Extract the [x, y] coordinate from the center of the cell holding the provided text.  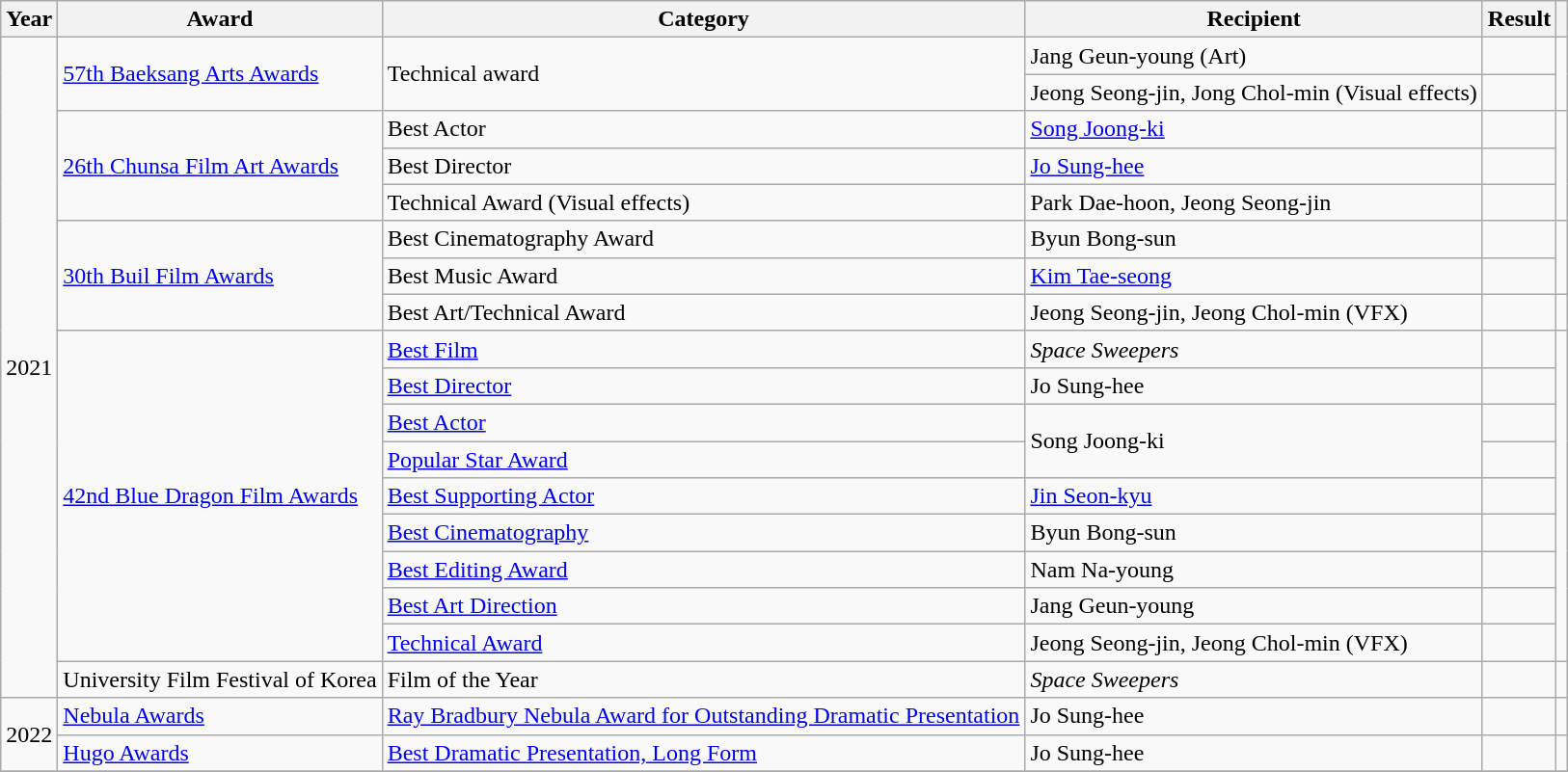
Best Supporting Actor [704, 496]
Technical award [704, 74]
Result [1519, 19]
Film of the Year [704, 679]
Year [29, 19]
Nebula Awards [220, 716]
Jin Seon-kyu [1254, 496]
Kim Tae-seong [1254, 276]
57th Baeksang Arts Awards [220, 74]
Best Cinematography Award [704, 239]
Jeong Seong-jin, Jong Chol-min (Visual effects) [1254, 93]
Nam Na-young [1254, 570]
2021 [29, 368]
26th Chunsa Film Art Awards [220, 166]
Recipient [1254, 19]
Technical Award [704, 643]
Best Art Direction [704, 606]
University Film Festival of Korea [220, 679]
42nd Blue Dragon Film Awards [220, 495]
Best Music Award [704, 276]
Technical Award (Visual effects) [704, 202]
Best Art/Technical Award [704, 312]
2022 [29, 734]
Hugo Awards [220, 753]
30th Buil Film Awards [220, 276]
Best Dramatic Presentation, Long Form [704, 753]
Award [220, 19]
Category [704, 19]
Jang Geun-young (Art) [1254, 56]
Park Dae-hoon, Jeong Seong-jin [1254, 202]
Jang Geun-young [1254, 606]
Best Editing Award [704, 570]
Ray Bradbury Nebula Award for Outstanding Dramatic Presentation [704, 716]
Best Film [704, 349]
Popular Star Award [704, 460]
Best Cinematography [704, 533]
